Return the (x, y) coordinate for the center point of the cell that contains the specified text.  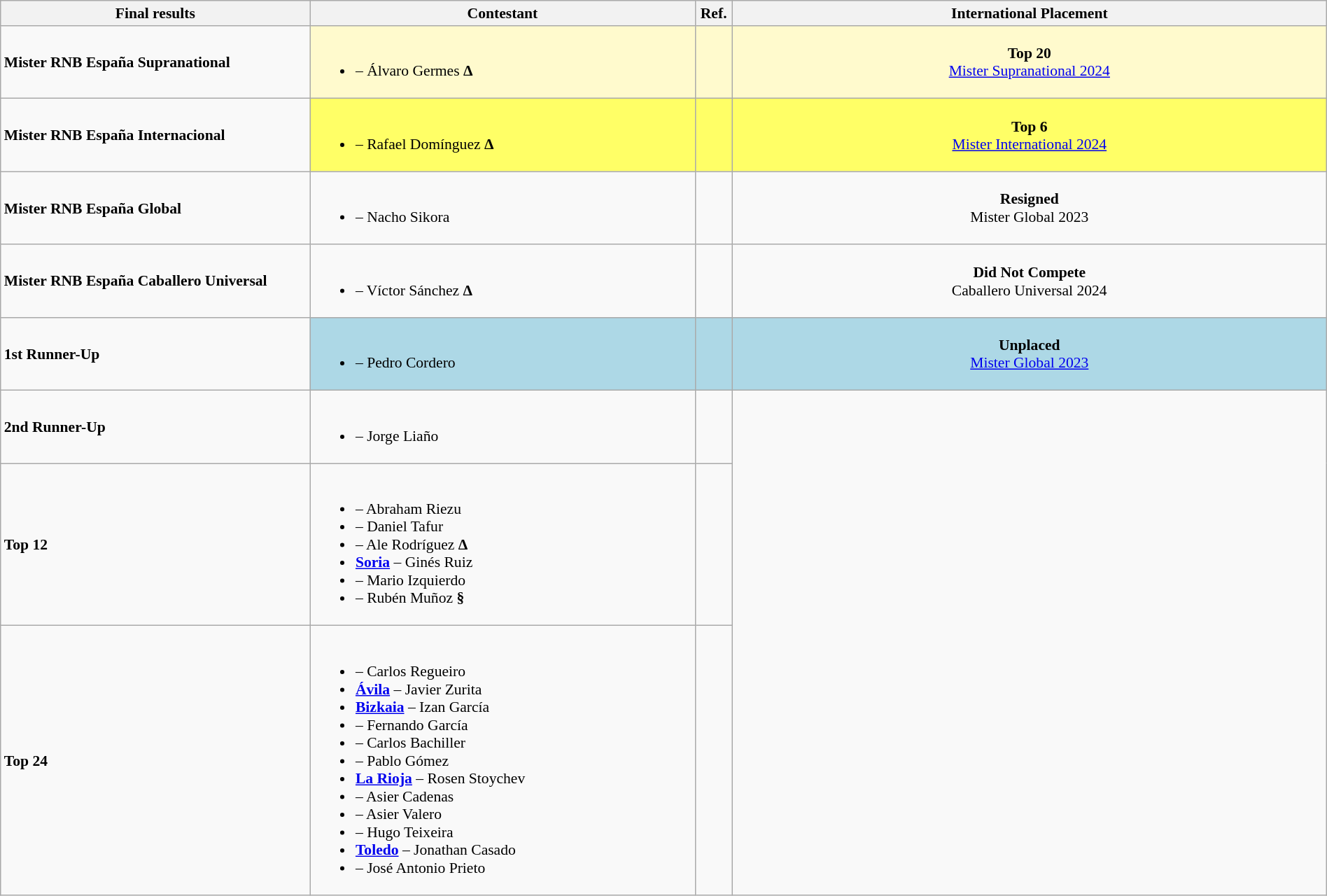
Top 12 (155, 545)
– Víctor Sánchez Δ (503, 281)
1st Runner-Up (155, 354)
– Pedro Cordero (503, 354)
Mister RNB España Supranational (155, 62)
Top 20Mister Supranational 2024 (1029, 62)
Mister RNB España Internacional (155, 135)
Top 24 (155, 760)
Top 6Mister International 2024 (1029, 135)
– Abraham Riezu – Daniel Tafur – Ale Rodríguez Δ Soria – Ginés Ruiz – Mario Izquierdo – Rubén Muñoz § (503, 545)
– Álvaro Germes Δ (503, 62)
– Rafael Domínguez Δ (503, 135)
– Nacho Sikora (503, 208)
ResignedMister Global 2023 (1029, 208)
Mister RNB España Caballero Universal (155, 281)
Final results (155, 13)
Contestant (503, 13)
Ref. (714, 13)
2nd Runner-Up (155, 427)
Mister RNB España Global (155, 208)
Did Not CompeteCaballero Universal 2024 (1029, 281)
International Placement (1029, 13)
– Jorge Liaño (503, 427)
UnplacedMister Global 2023 (1029, 354)
